Identify which cell holds the provided text, then report its (X, Y) central coordinate. 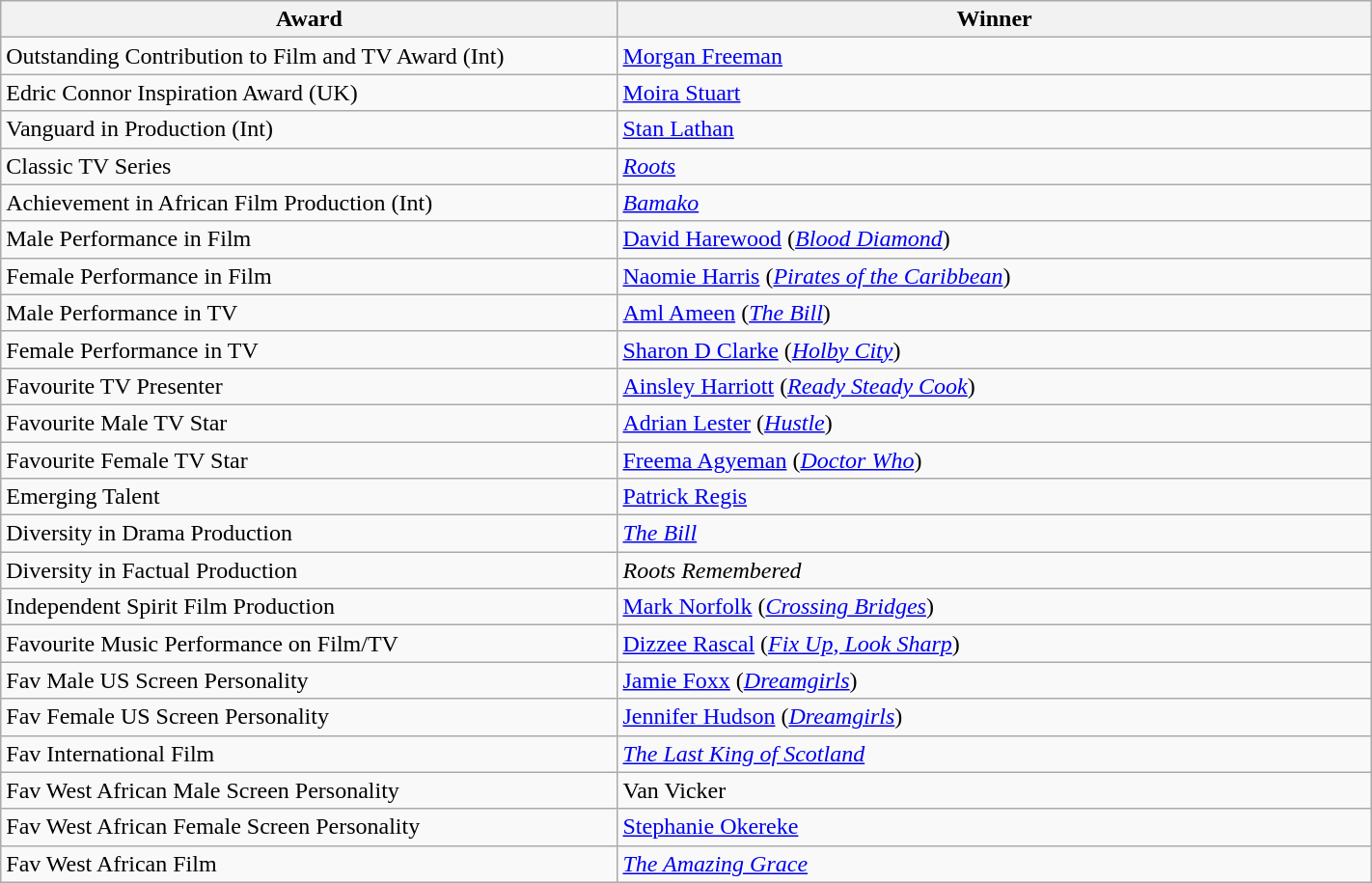
David Harewood (Blood Diamond) (994, 239)
Male Performance in Film (309, 239)
Aml Ameen (The Bill) (994, 313)
Fav Male US Screen Personality (309, 680)
Winner (994, 19)
Independent Spirit Film Production (309, 607)
Favourite TV Presenter (309, 386)
Patrick Regis (994, 497)
Stephanie Okereke (994, 827)
Stan Lathan (994, 129)
Vanguard in Production (Int) (309, 129)
Favourite Male TV Star (309, 423)
Jennifer Hudson (Dreamgirls) (994, 717)
Freema Agyeman (Doctor Who) (994, 460)
Fav West African Film (309, 864)
Roots Remembered (994, 570)
Female Performance in Film (309, 276)
The Bill (994, 534)
Diversity in Drama Production (309, 534)
Roots (994, 166)
Classic TV Series (309, 166)
Emerging Talent (309, 497)
Male Performance in TV (309, 313)
Jamie Foxx (Dreamgirls) (994, 680)
Moira Stuart (994, 93)
Adrian Lester (Hustle) (994, 423)
The Last King of Scotland (994, 754)
Achievement in African Film Production (Int) (309, 203)
Bamako (994, 203)
Fav Female US Screen Personality (309, 717)
Mark Norfolk (Crossing Bridges) (994, 607)
Ainsley Harriott (Ready Steady Cook) (994, 386)
Female Performance in TV (309, 349)
Diversity in Factual Production (309, 570)
Morgan Freeman (994, 56)
Fav International Film (309, 754)
Sharon D Clarke (Holby City) (994, 349)
Favourite Music Performance on Film/TV (309, 644)
Dizzee Rascal (Fix Up, Look Sharp) (994, 644)
Outstanding Contribution to Film and TV Award (Int) (309, 56)
Van Vicker (994, 790)
Fav West African Female Screen Personality (309, 827)
Fav West African Male Screen Personality (309, 790)
Naomie Harris (Pirates of the Caribbean) (994, 276)
Edric Connor Inspiration Award (UK) (309, 93)
Award (309, 19)
Favourite Female TV Star (309, 460)
The Amazing Grace (994, 864)
